Locate the cell with the specified text and output its [X, Y] center coordinate. 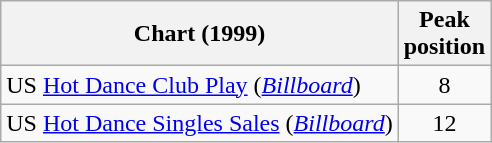
US Hot Dance Club Play (Billboard) [200, 85]
US Hot Dance Singles Sales (Billboard) [200, 123]
8 [444, 85]
12 [444, 123]
Peakposition [444, 34]
Chart (1999) [200, 34]
